Identify which cell holds the provided text, then report its [X, Y] central coordinate. 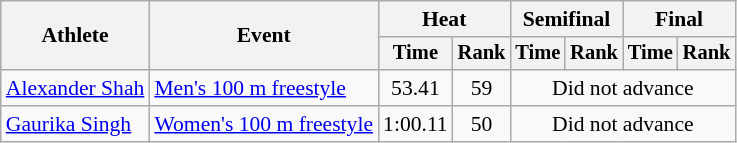
Women's 100 m freestyle [264, 124]
1:00.11 [416, 124]
Athlete [76, 36]
Final [679, 19]
Semifinal [566, 19]
Alexander Shah [76, 88]
Men's 100 m freestyle [264, 88]
59 [482, 88]
Gaurika Singh [76, 124]
50 [482, 124]
Heat [444, 19]
Event [264, 36]
53.41 [416, 88]
